Provide the (x, y) coordinate of the cell's center where the given text is located.  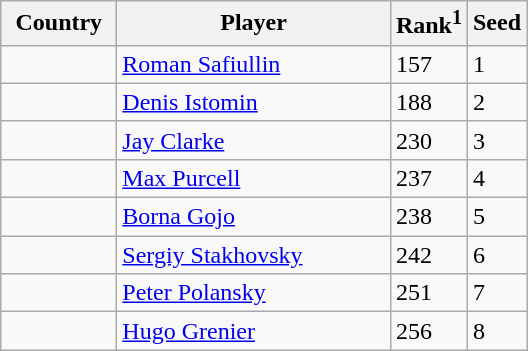
1 (496, 64)
Sergiy Stakhovsky (254, 255)
6 (496, 255)
Jay Clarke (254, 140)
Player (254, 24)
Max Purcell (254, 178)
Peter Polansky (254, 293)
230 (428, 140)
Denis Istomin (254, 102)
242 (428, 255)
157 (428, 64)
238 (428, 217)
188 (428, 102)
Seed (496, 24)
251 (428, 293)
256 (428, 331)
Roman Safiullin (254, 64)
4 (496, 178)
5 (496, 217)
Hugo Grenier (254, 331)
237 (428, 178)
7 (496, 293)
3 (496, 140)
8 (496, 331)
Borna Gojo (254, 217)
Rank1 (428, 24)
Country (59, 24)
2 (496, 102)
